Pinpoint the cell where the given text exists, returning its [X, Y] midpoint coordinate. 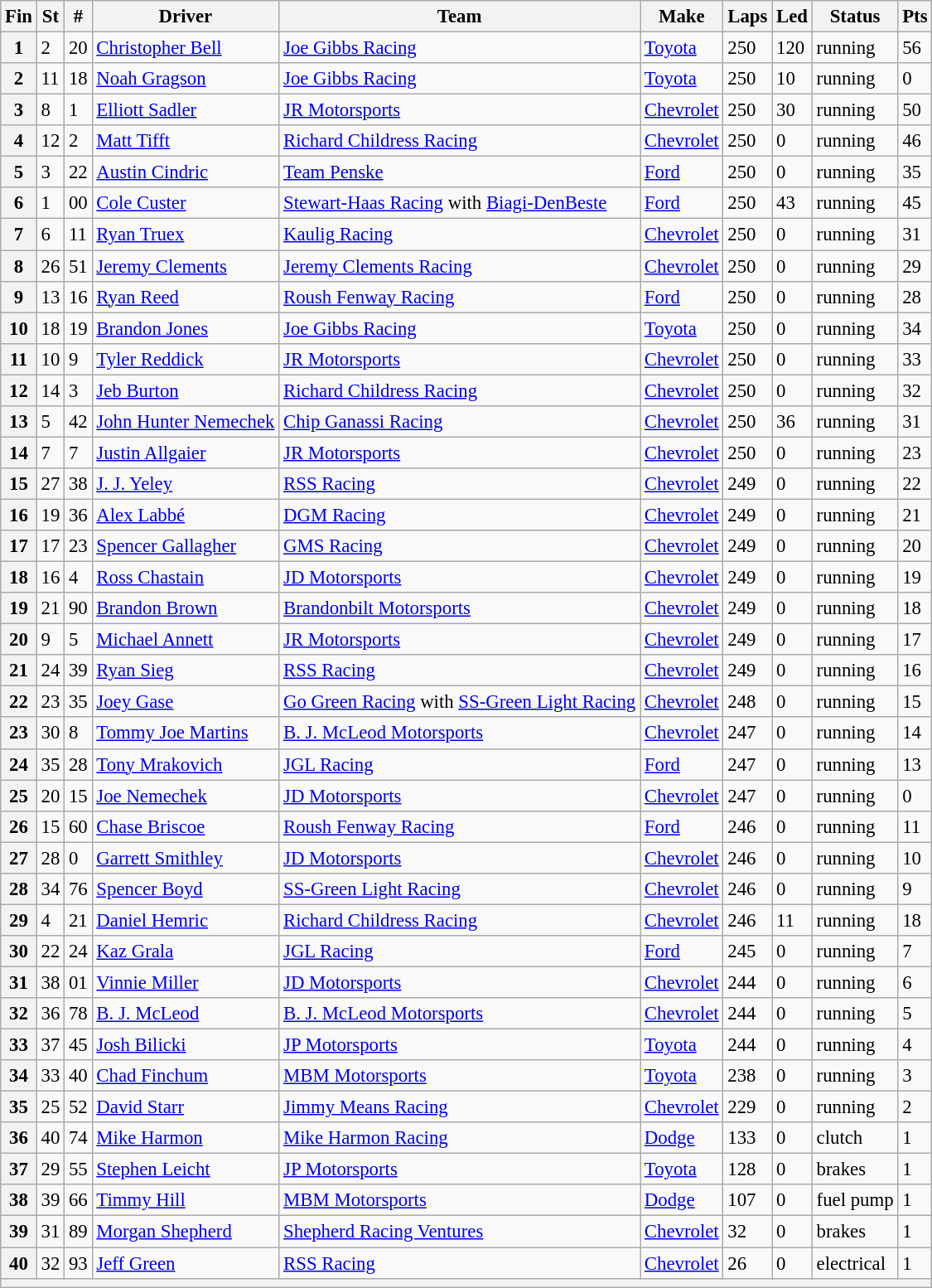
Kaz Grala [186, 951]
John Hunter Nemechek [186, 422]
electrical [855, 1263]
107 [747, 1201]
120 [792, 48]
Tommy Joe Martins [186, 734]
245 [747, 951]
Stephen Leicht [186, 1169]
55 [78, 1169]
Ryan Sieg [186, 671]
Team [460, 17]
Brandon Brown [186, 608]
# [78, 17]
St [50, 17]
Morgan Shepherd [186, 1232]
00 [78, 203]
Austin Cindric [186, 172]
Team Penske [460, 172]
52 [78, 1107]
Daniel Hemric [186, 920]
Spencer Gallagher [186, 546]
74 [78, 1138]
238 [747, 1076]
Jeremy Clements Racing [460, 266]
42 [78, 422]
Christopher Bell [186, 48]
90 [78, 608]
Pts [915, 17]
Timmy Hill [186, 1201]
Stewart-Haas Racing with Biagi-DenBeste [460, 203]
78 [78, 1014]
Joey Gase [186, 702]
46 [915, 141]
Tyler Reddick [186, 359]
Status [855, 17]
01 [78, 982]
Chase Briscoe [186, 826]
GMS Racing [460, 546]
Shepherd Racing Ventures [460, 1232]
56 [915, 48]
Garrett Smithley [186, 858]
Laps [747, 17]
128 [747, 1169]
J. J. Yeley [186, 484]
Noah Gragson [186, 79]
93 [78, 1263]
Vinnie Miller [186, 982]
50 [915, 110]
David Starr [186, 1107]
SS-Green Light Racing [460, 889]
51 [78, 266]
Cole Custer [186, 203]
Matt Tifft [186, 141]
248 [747, 702]
89 [78, 1232]
133 [747, 1138]
Go Green Racing with SS-Green Light Racing [460, 702]
Spencer Boyd [186, 889]
Jimmy Means Racing [460, 1107]
B. J. McLeod [186, 1014]
Chip Ganassi Racing [460, 422]
Brandonbilt Motorsports [460, 608]
43 [792, 203]
fuel pump [855, 1201]
Elliott Sadler [186, 110]
Joe Nemechek [186, 796]
Josh Bilicki [186, 1045]
60 [78, 826]
Kaulig Racing [460, 235]
Justin Allgaier [186, 453]
76 [78, 889]
Jeff Green [186, 1263]
Led [792, 17]
clutch [855, 1138]
Ryan Reed [186, 297]
Chad Finchum [186, 1076]
Jeremy Clements [186, 266]
66 [78, 1201]
Brandon Jones [186, 328]
Jeb Burton [186, 390]
Fin [19, 17]
Tony Mrakovich [186, 764]
Mike Harmon [186, 1138]
Driver [186, 17]
Ross Chastain [186, 578]
Mike Harmon Racing [460, 1138]
Make [682, 17]
Michael Annett [186, 640]
DGM Racing [460, 515]
Alex Labbé [186, 515]
Ryan Truex [186, 235]
229 [747, 1107]
